Return the (x, y) coordinate for the center point of the cell that contains the specified text.  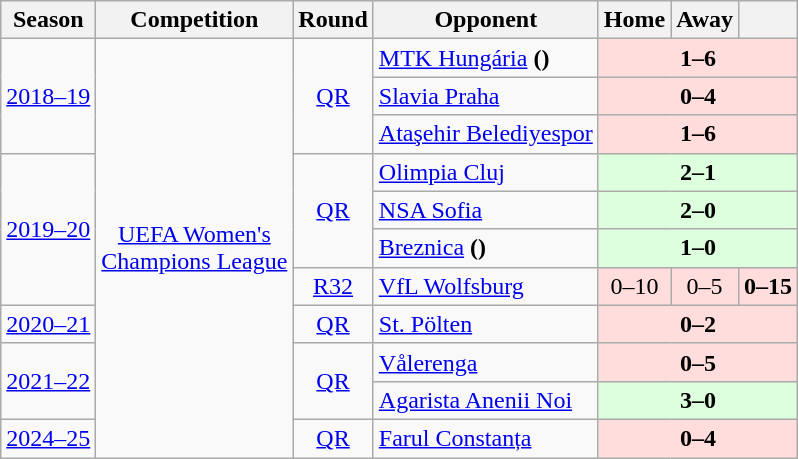
2021–22 (48, 381)
2020–21 (48, 324)
Away (705, 20)
2018–19 (48, 96)
Olimpia Cluj (486, 172)
2019–20 (48, 229)
0–2 (698, 324)
1–0 (698, 248)
St. Pölten (486, 324)
VfL Wolfsburg (486, 286)
2–1 (698, 172)
Ataşehir Belediyespor (486, 134)
Round (333, 20)
Slavia Praha (486, 96)
Opponent (486, 20)
Season (48, 20)
Vålerenga (486, 362)
R32 (333, 286)
Home (634, 20)
Breznica () (486, 248)
Agarista Anenii Noi (486, 400)
2024–25 (48, 438)
NSA Sofia (486, 210)
0–10 (634, 286)
0–15 (768, 286)
Competition (194, 20)
UEFA Women'sChampions League (194, 248)
3–0 (698, 400)
Farul Constanța (486, 438)
MTK Hungária () (486, 58)
2–0 (698, 210)
